Determine the (X, Y) coordinate at the center of the cell enclosing the given text.  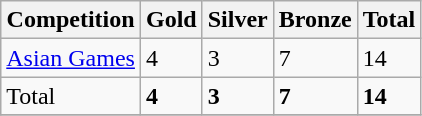
Silver (238, 20)
Asian Games (71, 58)
Gold (171, 20)
Competition (71, 20)
Bronze (315, 20)
